Extract the (X, Y) coordinate from the center of the cell holding the provided text.  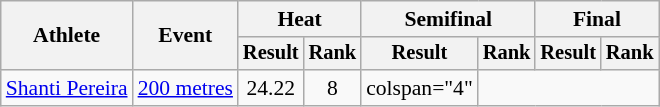
Semifinal (448, 19)
8 (333, 88)
Heat (300, 19)
24.22 (271, 88)
Event (186, 36)
Shanti Pereira (67, 88)
Final (596, 19)
Athlete (67, 36)
colspan="4" (420, 88)
200 metres (186, 88)
